Output the (x, y) coordinate of the center of the cell containing the given text.  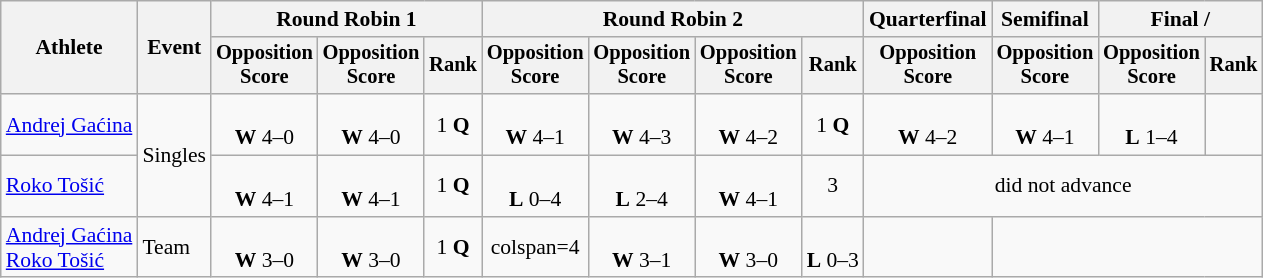
Event (174, 48)
Team (174, 248)
Round Robin 1 (346, 19)
colspan=4 (536, 248)
L 1–4 (1152, 124)
W 4–3 (642, 124)
Final / (1180, 19)
Semifinal (1046, 19)
Andrej Gaćina (70, 124)
L 0–3 (833, 248)
Quarterfinal (928, 19)
Singles (174, 155)
3 (833, 186)
did not advance (1063, 186)
W 3–1 (642, 248)
L 0–4 (536, 186)
Andrej GaćinaRoko Tošić (70, 248)
Roko Tošić (70, 186)
L 2–4 (642, 186)
Round Robin 2 (673, 19)
Athlete (70, 48)
